Provide the (x, y) coordinate of the cell's center where the given text is located.  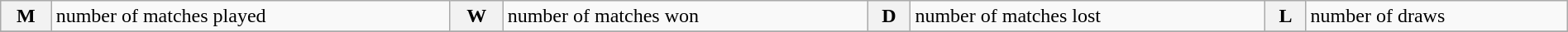
D (889, 16)
number of matches lost (1088, 16)
W (476, 16)
L (1285, 16)
number of matches won (685, 16)
number of draws (1437, 16)
number of matches played (251, 16)
М (26, 16)
